Search for the cell housing the specified text and yield its (x, y) center coordinate. 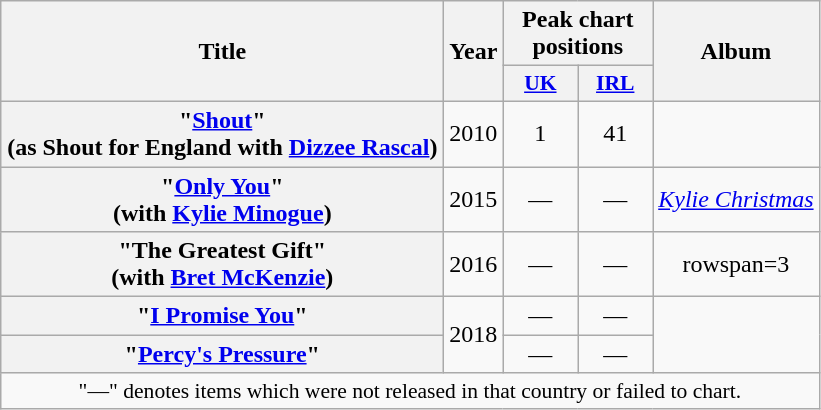
2016 (474, 264)
Album (736, 52)
"Only You"(with Kylie Minogue) (222, 198)
2015 (474, 198)
"Percy's Pressure" (222, 354)
Peak chart positions (578, 34)
"Shout"(as Shout for England with Dizzee Rascal) (222, 134)
Kylie Christmas (736, 198)
"The Greatest Gift"(with Bret McKenzie) (222, 264)
"I Promise You" (222, 316)
2010 (474, 134)
"—" denotes items which were not released in that country or failed to chart. (410, 391)
UK (540, 84)
41 (616, 134)
rowspan=3 (736, 264)
Title (222, 52)
IRL (616, 84)
1 (540, 134)
Year (474, 52)
2018 (474, 335)
